Capture the cell that displays the provided text and extract its [x, y] central coordinate. 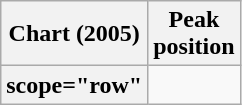
Chart (2005) [74, 34]
scope="row" [74, 85]
Peakposition [194, 34]
